From the cell containing the given text, extract its center point as (x, y) coordinate. 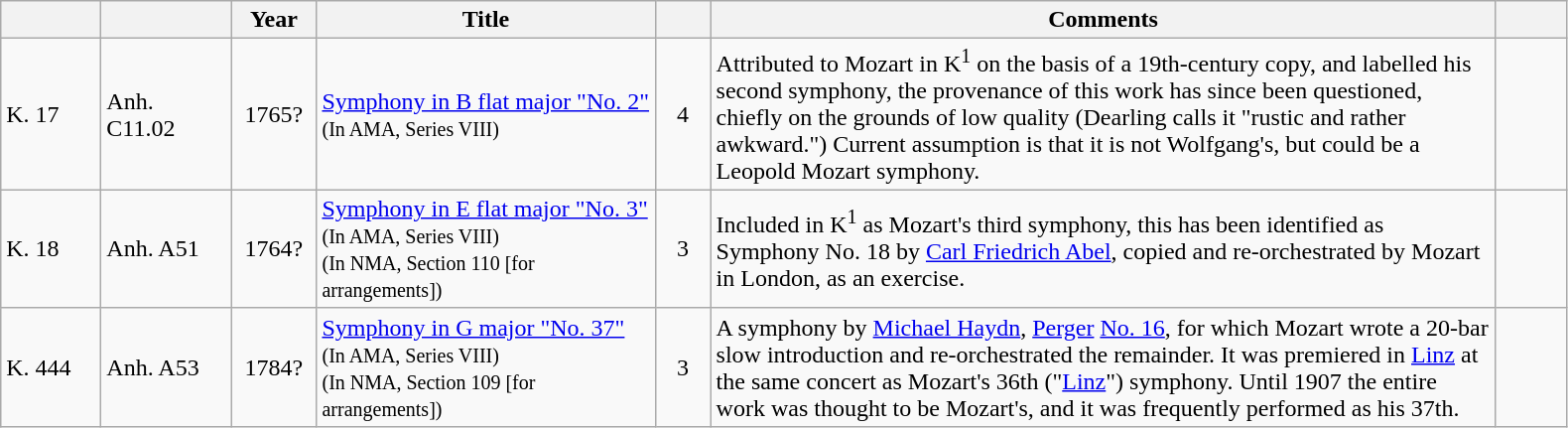
4 (683, 115)
1765? (274, 115)
Anh. A51 (167, 248)
Comments (1104, 20)
Symphony in B flat major "No. 2"(In AMA, Series VIII) (486, 115)
Symphony in G major "No. 37"(In AMA, Series VIII)(In NMA, Section 109 [for arrangements]) (486, 367)
1784? (274, 367)
K. 17 (52, 115)
1764? (274, 248)
Title (486, 20)
K. 18 (52, 248)
Symphony in E flat major "No. 3"(In AMA, Series VIII)(In NMA, Section 110 [for arrangements]) (486, 248)
Anh. C11.02 (167, 115)
Year (274, 20)
Anh. A53 (167, 367)
K. 444 (52, 367)
